Detect which cell encompasses the target text, then output its [X, Y] center coordinate. 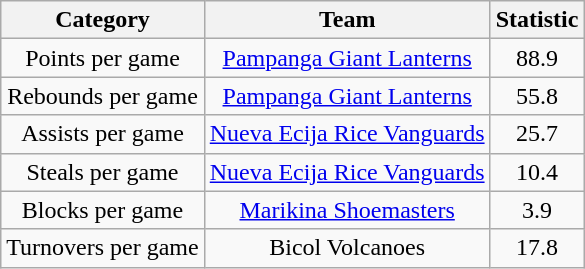
Statistic [537, 20]
10.4 [537, 172]
Team [347, 20]
25.7 [537, 134]
Category [102, 20]
Blocks per game [102, 210]
Bicol Volcanoes [347, 248]
Assists per game [102, 134]
55.8 [537, 96]
17.8 [537, 248]
3.9 [537, 210]
Points per game [102, 58]
88.9 [537, 58]
Steals per game [102, 172]
Marikina Shoemasters [347, 210]
Turnovers per game [102, 248]
Rebounds per game [102, 96]
